Determine the (X, Y) coordinate at the center of the cell enclosing the given text.  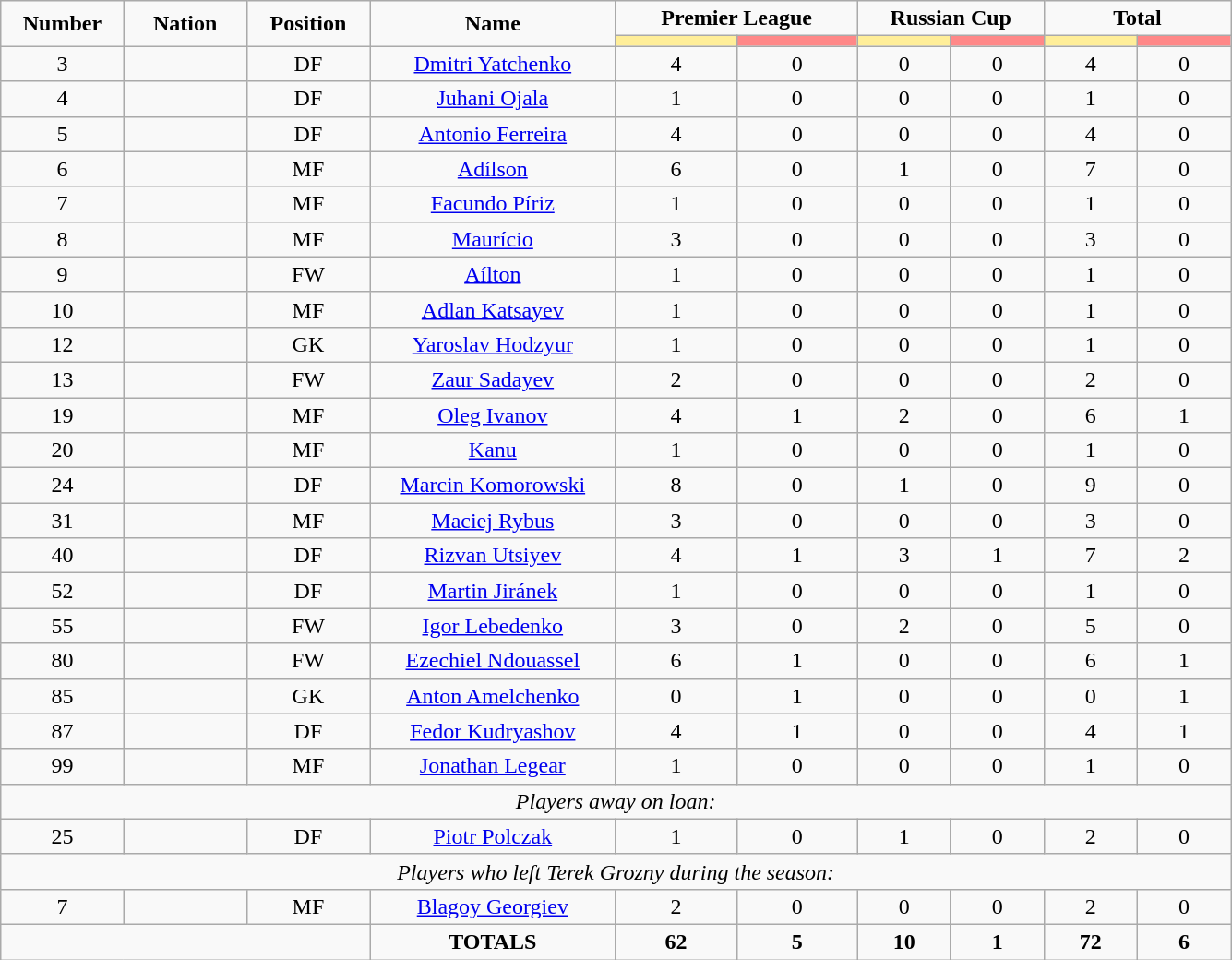
55 (63, 626)
Players away on loan: (616, 801)
Players who left Terek Grozny during the season: (616, 871)
Position (308, 24)
Rizvan Utsiyev (493, 556)
Nation (185, 24)
Jonathan Legear (493, 766)
99 (63, 766)
Maurício (493, 239)
Zaur Sadayev (493, 379)
Adílson (493, 169)
85 (63, 696)
Piotr Polczak (493, 836)
Blagoy Georgiev (493, 906)
Russian Cup (951, 18)
12 (63, 344)
Total (1137, 18)
20 (63, 450)
Kanu (493, 450)
25 (63, 836)
Yaroslav Hodzyur (493, 344)
Marcin Komorowski (493, 486)
52 (63, 591)
Facundo Píriz (493, 204)
Oleg Ivanov (493, 414)
Ezechiel Ndouassel (493, 661)
Igor Lebedenko (493, 626)
Fedor Kudryashov (493, 731)
Aílton (493, 274)
Antonio Ferreira (493, 134)
87 (63, 731)
Juhani Ojala (493, 99)
Name (493, 24)
Anton Amelchenko (493, 696)
Dmitri Yatchenko (493, 64)
40 (63, 556)
62 (676, 942)
Adlan Katsayev (493, 309)
Premier League (736, 18)
Number (63, 24)
80 (63, 661)
Martin Jiránek (493, 591)
Maciej Rybus (493, 521)
TOTALS (493, 942)
31 (63, 521)
19 (63, 414)
13 (63, 379)
72 (1091, 942)
24 (63, 486)
